Capture the cell that displays the provided text and extract its [x, y] central coordinate. 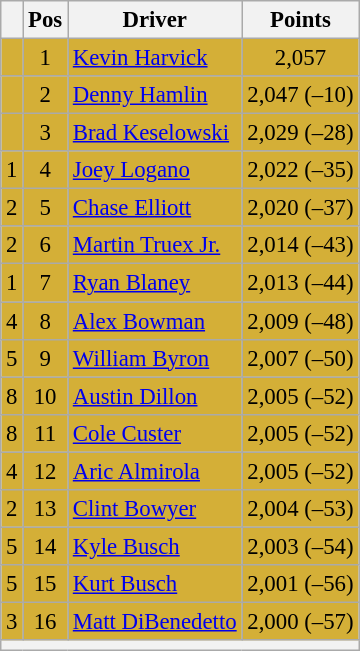
Alex Bowman [155, 321]
12 [46, 471]
Cole Custer [155, 433]
16 [46, 621]
2,022 (–35) [300, 170]
Austin Dillon [155, 396]
2,000 (–57) [300, 621]
2,001 (–56) [300, 584]
Driver [155, 20]
Pos [46, 20]
2,007 (–50) [300, 358]
Kyle Busch [155, 546]
9 [46, 358]
Points [300, 20]
William Byron [155, 358]
15 [46, 584]
Matt DiBenedetto [155, 621]
6 [46, 245]
2,014 (–43) [300, 245]
11 [46, 433]
14 [46, 546]
Kurt Busch [155, 584]
2,029 (–28) [300, 133]
Chase Elliott [155, 208]
Brad Keselowski [155, 133]
Denny Hamlin [155, 95]
2,004 (–53) [300, 509]
Kevin Harvick [155, 58]
13 [46, 509]
Ryan Blaney [155, 283]
2,009 (–48) [300, 321]
2,020 (–37) [300, 208]
Joey Logano [155, 170]
Clint Bowyer [155, 509]
2,057 [300, 58]
Aric Almirola [155, 471]
7 [46, 283]
2,003 (–54) [300, 546]
2,047 (–10) [300, 95]
Martin Truex Jr. [155, 245]
10 [46, 396]
2,013 (–44) [300, 283]
